Determine the (X, Y) coordinate at the center of the cell enclosing the given text.  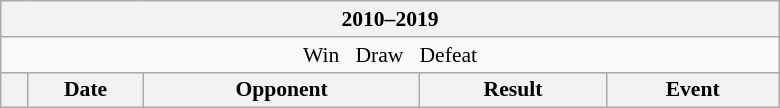
Win Draw Defeat (390, 55)
Event (692, 90)
Date (86, 90)
Result (513, 90)
2010–2019 (390, 19)
Opponent (282, 90)
